Output the (X, Y) coordinate of the center of the cell containing the given text.  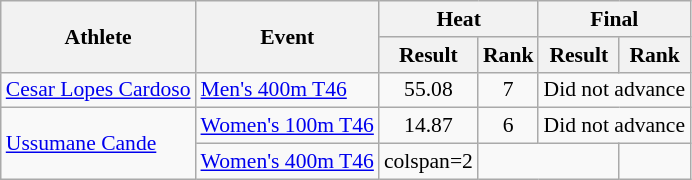
Athlete (98, 36)
55.08 (428, 90)
colspan=2 (428, 162)
Ussumane Cande (98, 144)
Women's 400m T46 (288, 162)
7 (508, 90)
Heat (459, 19)
Men's 400m T46 (288, 90)
6 (508, 126)
Event (288, 36)
Women's 100m T46 (288, 126)
Final (614, 19)
Cesar Lopes Cardoso (98, 90)
14.87 (428, 126)
